Extract the (X, Y) coordinate from the center of the cell holding the provided text.  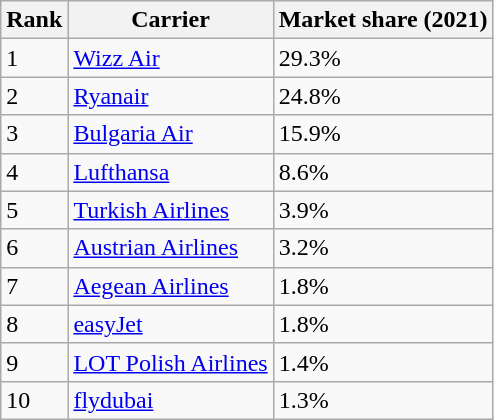
4 (34, 172)
24.8% (383, 96)
Austrian Airlines (170, 248)
3 (34, 134)
2 (34, 96)
8 (34, 324)
5 (34, 210)
Wizz Air (170, 58)
1.4% (383, 362)
29.3% (383, 58)
10 (34, 400)
easyJet (170, 324)
flydubai (170, 400)
Market share (2021) (383, 20)
6 (34, 248)
Bulgaria Air (170, 134)
Aegean Airlines (170, 286)
8.6% (383, 172)
Lufthansa (170, 172)
3.9% (383, 210)
Carrier (170, 20)
LOT Polish Airlines (170, 362)
9 (34, 362)
1.3% (383, 400)
1 (34, 58)
3.2% (383, 248)
Rank (34, 20)
15.9% (383, 134)
Turkish Airlines (170, 210)
7 (34, 286)
Ryanair (170, 96)
